Extract the (x, y) coordinate from the center of the cell holding the provided text.  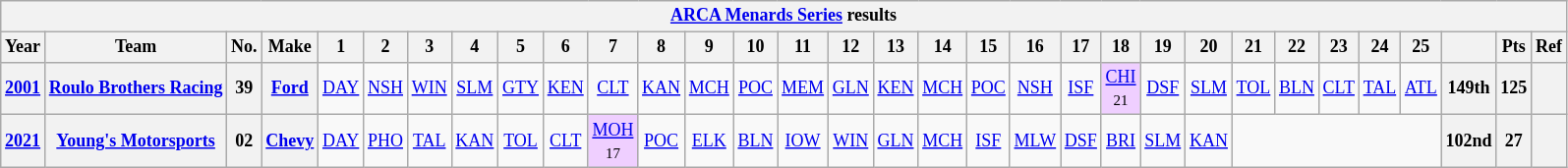
02 (244, 141)
9 (709, 47)
Chevy (290, 141)
Pts (1514, 47)
2001 (24, 88)
Young's Motorsports (136, 141)
14 (943, 47)
ATL (1422, 88)
19 (1163, 47)
6 (565, 47)
25 (1422, 47)
Ref (1549, 47)
27 (1514, 141)
13 (896, 47)
24 (1379, 47)
MEM (803, 88)
PHO (385, 141)
11 (803, 47)
18 (1121, 47)
No. (244, 47)
125 (1514, 88)
3 (429, 47)
21 (1252, 47)
20 (1209, 47)
149th (1469, 88)
ARCA Menards Series results (784, 16)
7 (613, 47)
10 (755, 47)
17 (1081, 47)
2021 (24, 141)
5 (521, 47)
GTY (521, 88)
Year (24, 47)
16 (1034, 47)
MLW (1034, 141)
4 (475, 47)
IOW (803, 141)
ELK (709, 141)
Roulo Brothers Racing (136, 88)
1 (341, 47)
12 (850, 47)
BRI (1121, 141)
22 (1298, 47)
8 (662, 47)
Team (136, 47)
15 (989, 47)
CHI21 (1121, 88)
2 (385, 47)
Make (290, 47)
102nd (1469, 141)
39 (244, 88)
MOH17 (613, 141)
23 (1339, 47)
Ford (290, 88)
